Pinpoint the cell where the given text exists, returning its [X, Y] midpoint coordinate. 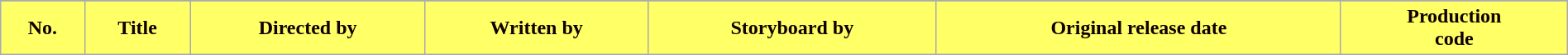
Storyboard by [792, 28]
Original release date [1138, 28]
Title [137, 28]
Directed by [308, 28]
Written by [536, 28]
No. [43, 28]
Productioncode [1454, 28]
